Find where the given text appears and provide that cell's center as [x, y] coordinate. 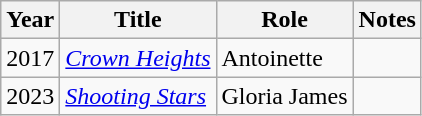
Gloria James [284, 96]
2023 [30, 96]
Year [30, 20]
Title [138, 20]
Crown Heights [138, 58]
Antoinette [284, 58]
2017 [30, 58]
Role [284, 20]
Shooting Stars [138, 96]
Notes [387, 20]
